For the text-containing cell, return its midpoint in (X, Y) coordinate format. 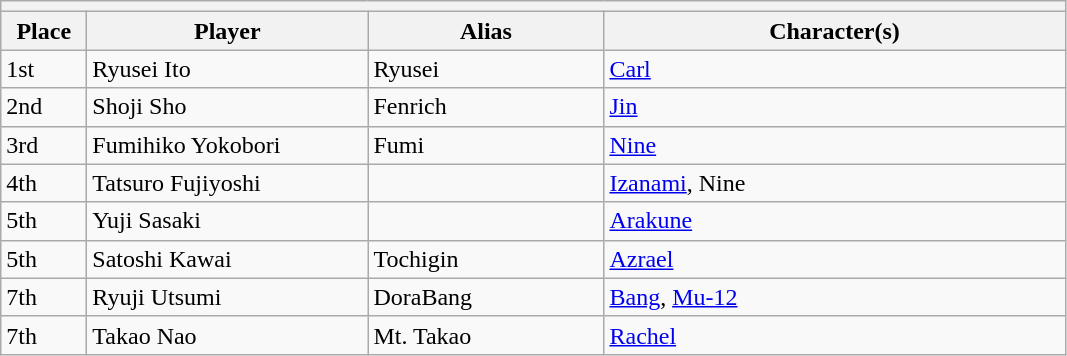
Fumihiko Yokobori (228, 145)
Yuji Sasaki (228, 221)
Tatsuro Fujiyoshi (228, 183)
Shoji Sho (228, 107)
Ryuji Utsumi (228, 297)
Character(s) (834, 31)
Alias (486, 31)
Fumi (486, 145)
Jin (834, 107)
Izanami, Nine (834, 183)
Azrael (834, 259)
4th (44, 183)
Place (44, 31)
Mt. Takao (486, 335)
DoraBang (486, 297)
Tochigin (486, 259)
Player (228, 31)
Carl (834, 69)
Nine (834, 145)
Bang, Mu-12 (834, 297)
Takao Nao (228, 335)
1st (44, 69)
Satoshi Kawai (228, 259)
Fenrich (486, 107)
Rachel (834, 335)
3rd (44, 145)
Arakune (834, 221)
Ryusei (486, 69)
Ryusei Ito (228, 69)
2nd (44, 107)
